Provide the [x, y] coordinate of the cell's center where the given text is located.  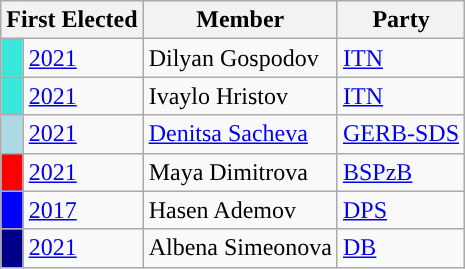
Ivaylo Hristov [240, 96]
Albena Simeonova [240, 248]
DPS [400, 210]
2017 [83, 210]
Hasen Ademov [240, 210]
DB [400, 248]
First Elected [72, 20]
Dilyan Gospodov [240, 58]
Member [240, 20]
Denitsa Sacheva [240, 134]
Maya Dimitrova [240, 172]
BSPzB [400, 172]
GERB-SDS [400, 134]
Party [400, 20]
